Return [X, Y] of the center of cell containing provided text 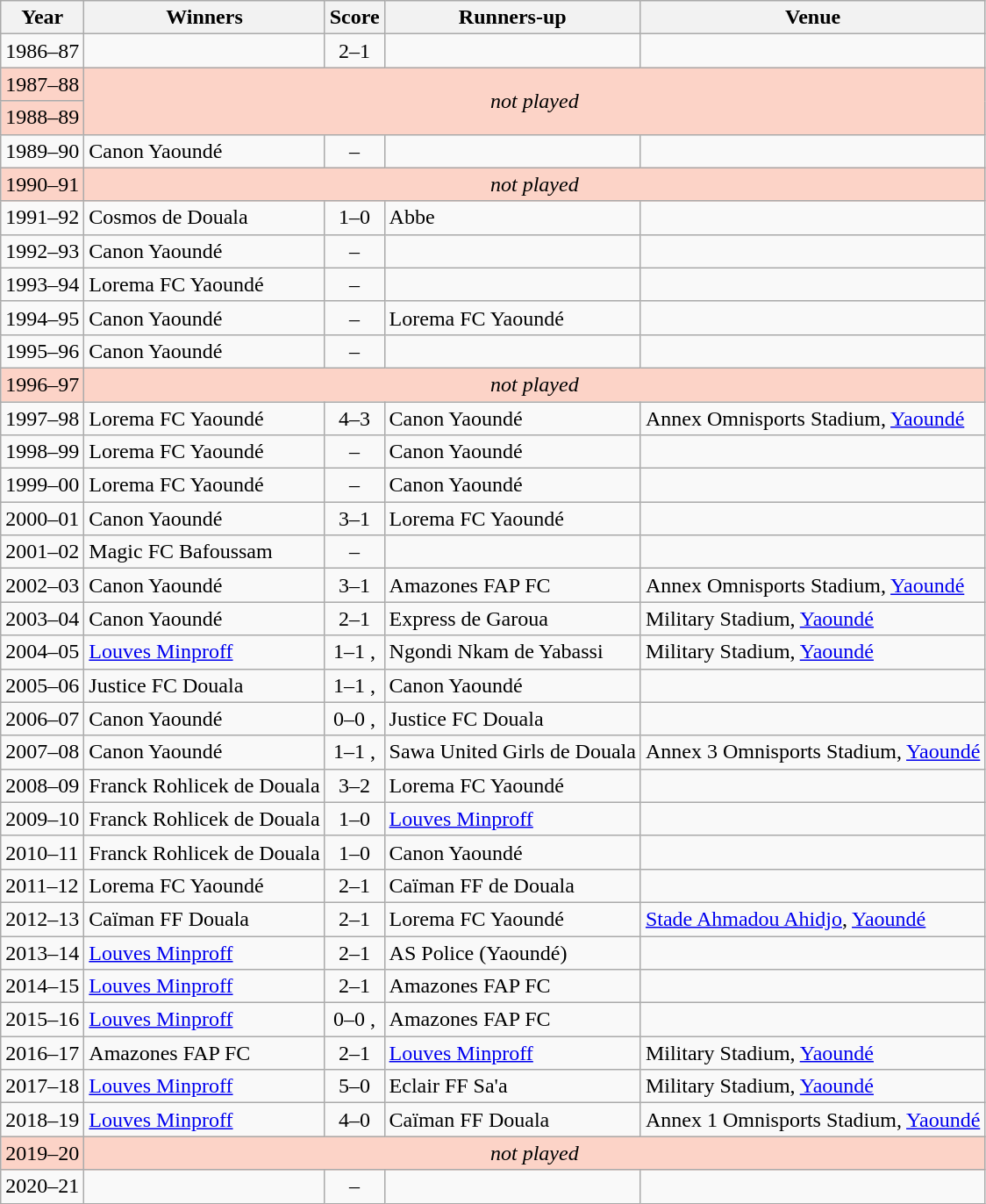
1997–98 [42, 419]
1991–92 [42, 218]
2004–05 [42, 652]
Eclair FF Sa'a [512, 1086]
5–0 [354, 1086]
Score [354, 18]
2006–07 [42, 719]
2002–03 [42, 585]
2000–01 [42, 519]
2012–13 [42, 919]
1993–94 [42, 284]
2007–08 [42, 752]
2020–21 [42, 1186]
2008–09 [42, 785]
2015–16 [42, 1020]
Express de Garoua [512, 619]
2016–17 [42, 1053]
1999–00 [42, 485]
1986–87 [42, 51]
2009–10 [42, 819]
4–3 [354, 419]
Stade Ahmadou Ahidjo, Yaoundé [812, 919]
Year [42, 18]
1989–90 [42, 151]
Sawa United Girls de Douala [512, 752]
2018–19 [42, 1120]
Magic FC Bafoussam [204, 552]
1996–97 [42, 384]
2001–02 [42, 552]
2010–11 [42, 852]
1992–93 [42, 251]
4–0 [354, 1120]
Annex 3 Omnisports Stadium, Yaoundé [812, 752]
Ngondi Nkam de Yabassi [512, 652]
2005–06 [42, 685]
1990–91 [42, 184]
2003–04 [42, 619]
Abbe [512, 218]
AS Police (Yaoundé) [512, 952]
3–2 [354, 785]
Cosmos de Douala [204, 218]
2011–12 [42, 885]
1987–88 [42, 84]
Runners-up [512, 18]
Caïman FF de Douala [512, 885]
2013–14 [42, 952]
1995–96 [42, 351]
Annex 1 Omnisports Stadium, Yaoundé [812, 1120]
1988–89 [42, 118]
2019–20 [42, 1153]
2014–15 [42, 986]
2017–18 [42, 1086]
1994–95 [42, 318]
Winners [204, 18]
1998–99 [42, 452]
Venue [812, 18]
